For the text-containing cell, return its midpoint in [X, Y] coordinate format. 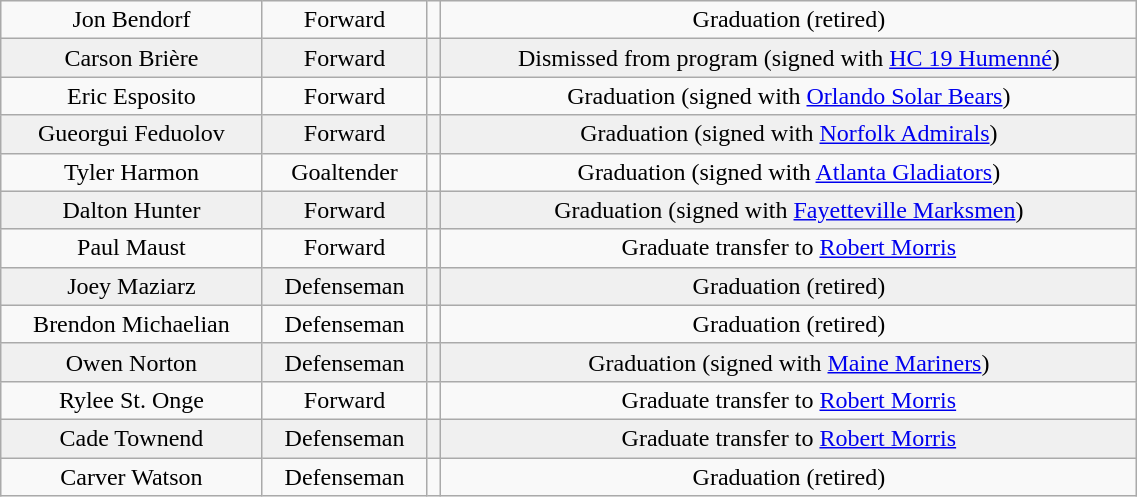
Graduation (signed with Orlando Solar Bears) [789, 96]
Carver Watson [132, 477]
Tyler Harmon [132, 172]
Jon Bendorf [132, 20]
Graduation (signed with Fayetteville Marksmen) [789, 210]
Dismissed from program (signed with HC 19 Humenné) [789, 58]
Carson Brière [132, 58]
Rylee St. Onge [132, 400]
Joey Maziarz [132, 286]
Graduation (signed with Maine Mariners) [789, 362]
Eric Esposito [132, 96]
Paul Maust [132, 248]
Goaltender [344, 172]
Brendon Michaelian [132, 324]
Owen Norton [132, 362]
Gueorgui Feduolov [132, 134]
Cade Townend [132, 438]
Graduation (signed with Norfolk Admirals) [789, 134]
Graduation (signed with Atlanta Gladiators) [789, 172]
Dalton Hunter [132, 210]
